For the text-containing cell, return its midpoint in (X, Y) coordinate format. 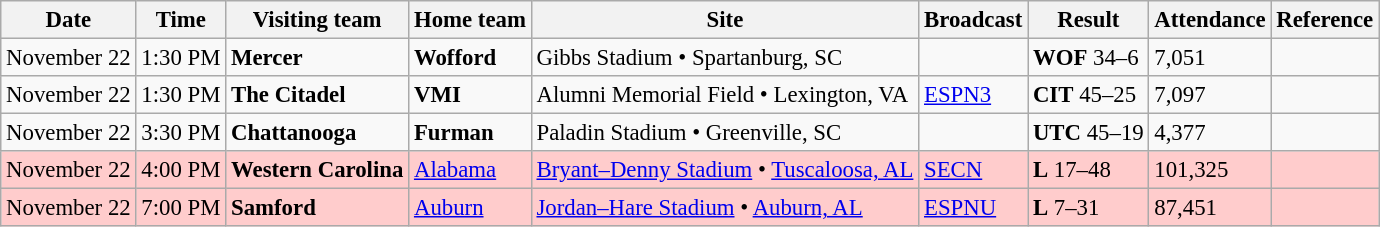
CIT 45–25 (1088, 95)
L 17–48 (1088, 170)
WOF 34–6 (1088, 58)
Samford (318, 208)
Reference (1325, 20)
Gibbs Stadium • Spartanburg, SC (725, 58)
Site (725, 20)
87,451 (1210, 208)
7,097 (1210, 95)
Auburn (470, 208)
Alabama (470, 170)
Visiting team (318, 20)
Result (1088, 20)
Western Carolina (318, 170)
Date (68, 20)
Furman (470, 133)
Attendance (1210, 20)
Mercer (318, 58)
101,325 (1210, 170)
SECN (974, 170)
Paladin Stadium • Greenville, SC (725, 133)
Broadcast (974, 20)
Jordan–Hare Stadium • Auburn, AL (725, 208)
7,051 (1210, 58)
Bryant–Denny Stadium • Tuscaloosa, AL (725, 170)
ESPNU (974, 208)
VMI (470, 95)
Wofford (470, 58)
Home team (470, 20)
4:00 PM (181, 170)
ESPN3 (974, 95)
Chattanooga (318, 133)
The Citadel (318, 95)
UTC 45–19 (1088, 133)
4,377 (1210, 133)
L 7–31 (1088, 208)
Alumni Memorial Field • Lexington, VA (725, 95)
7:00 PM (181, 208)
Time (181, 20)
3:30 PM (181, 133)
